Return the (X, Y) coordinate for the center point of the cell that contains the specified text.  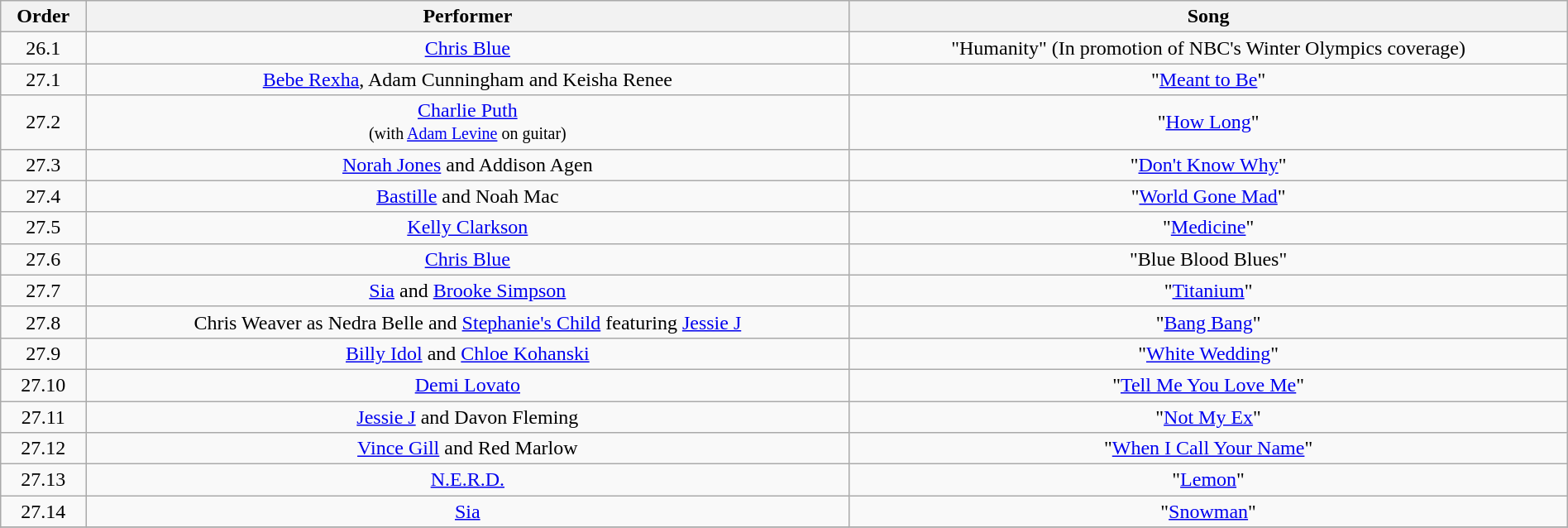
"How Long" (1208, 122)
Jessie J and Davon Fleming (468, 416)
"World Gone Mad" (1208, 196)
"Tell Me You Love Me" (1208, 385)
"Lemon" (1208, 480)
Demi Lovato (468, 385)
27.6 (43, 259)
"Meant to Be" (1208, 79)
"Titanium" (1208, 290)
Norah Jones and Addison Agen (468, 165)
"Medicine" (1208, 228)
27.3 (43, 165)
"Humanity" (In promotion of NBC's Winter Olympics coverage) (1208, 48)
27.2 (43, 122)
"Not My Ex" (1208, 416)
"Don't Know Why" (1208, 165)
27.5 (43, 228)
27.1 (43, 79)
27.8 (43, 322)
Sia and Brooke Simpson (468, 290)
Performer (468, 17)
"When I Call Your Name" (1208, 449)
Order (43, 17)
Bastille and Noah Mac (468, 196)
Chris Weaver as Nedra Belle and Stephanie's Child featuring Jessie J (468, 322)
Billy Idol and Chloe Kohanski (468, 353)
Vince Gill and Red Marlow (468, 449)
27.12 (43, 449)
27.13 (43, 480)
Charlie Puth (with Adam Levine on guitar) (468, 122)
"Blue Blood Blues" (1208, 259)
27.4 (43, 196)
"Snowman" (1208, 511)
26.1 (43, 48)
Song (1208, 17)
"White Wedding" (1208, 353)
N.E.R.D. (468, 480)
Sia (468, 511)
"Bang Bang" (1208, 322)
27.14 (43, 511)
Bebe Rexha, Adam Cunningham and Keisha Renee (468, 79)
27.11 (43, 416)
27.10 (43, 385)
Kelly Clarkson (468, 228)
27.9 (43, 353)
27.7 (43, 290)
